Find where the given text appears and provide that cell's center as [x, y] coordinate. 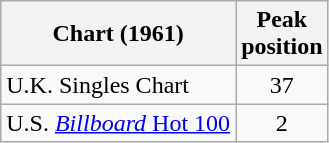
U.K. Singles Chart [118, 85]
Chart (1961) [118, 34]
37 [282, 85]
Peakposition [282, 34]
U.S. Billboard Hot 100 [118, 123]
2 [282, 123]
